Output the [X, Y] coordinate of the center of the cell containing the given text.  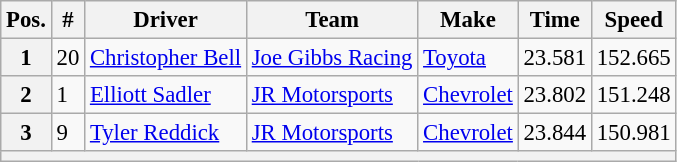
# [68, 20]
Pos. [26, 20]
Make [468, 20]
150.981 [634, 133]
23.844 [554, 133]
151.248 [634, 95]
23.802 [554, 95]
Christopher Bell [166, 58]
Elliott Sadler [166, 95]
9 [68, 133]
3 [26, 133]
Joe Gibbs Racing [332, 58]
Driver [166, 20]
20 [68, 58]
152.665 [634, 58]
2 [26, 95]
Speed [634, 20]
23.581 [554, 58]
Tyler Reddick [166, 133]
Time [554, 20]
Toyota [468, 58]
Team [332, 20]
